For the text-containing cell, return its midpoint in [x, y] coordinate format. 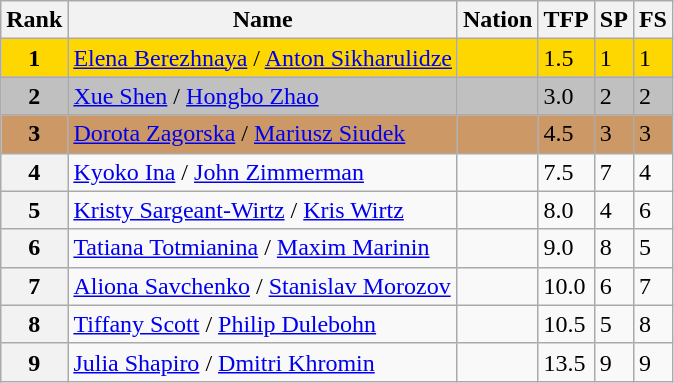
4.5 [566, 134]
Kyoko Ina / John Zimmerman [263, 172]
Nation [497, 20]
Tatiana Totmianina / Maxim Marinin [263, 248]
Kristy Sargeant-Wirtz / Kris Wirtz [263, 210]
10.0 [566, 286]
1.5 [566, 58]
8.0 [566, 210]
9.0 [566, 248]
TFP [566, 20]
Julia Shapiro / Dmitri Khromin [263, 362]
SP [614, 20]
Rank [34, 20]
3.0 [566, 96]
Elena Berezhnaya / Anton Sikharulidze [263, 58]
Tiffany Scott / Philip Dulebohn [263, 324]
Aliona Savchenko / Stanislav Morozov [263, 286]
10.5 [566, 324]
Dorota Zagorska / Mariusz Siudek [263, 134]
7.5 [566, 172]
FS [652, 20]
Xue Shen / Hongbo Zhao [263, 96]
Name [263, 20]
13.5 [566, 362]
